Find where the given text appears and provide that cell's center as [x, y] coordinate. 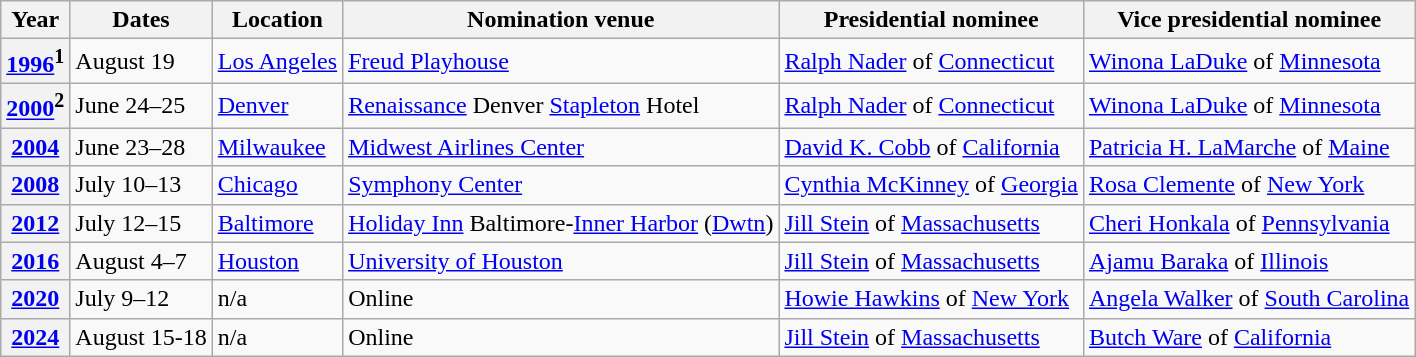
Ajamu Baraka of Illinois [1248, 261]
19961 [36, 62]
June 24–25 [141, 106]
Location [277, 20]
2016 [36, 261]
July 9–12 [141, 299]
Chicago [277, 185]
Renaissance Denver Stapleton Hotel [561, 106]
July 10–13 [141, 185]
University of Houston [561, 261]
Year [36, 20]
August 19 [141, 62]
David K. Cobb of California [932, 147]
Holiday Inn Baltimore-Inner Harbor (Dwtn) [561, 223]
Dates [141, 20]
Angela Walker of South Carolina [1248, 299]
Milwaukee [277, 147]
Cheri Honkala of Pennsylvania [1248, 223]
Denver [277, 106]
August 4–7 [141, 261]
2024 [36, 337]
Nomination venue [561, 20]
Presidential nominee [932, 20]
Cynthia McKinney of Georgia [932, 185]
2004 [36, 147]
2012 [36, 223]
Los Angeles [277, 62]
August 15-18 [141, 337]
Midwest Airlines Center [561, 147]
2008 [36, 185]
Rosa Clemente of New York [1248, 185]
July 12–15 [141, 223]
June 23–28 [141, 147]
Vice presidential nominee [1248, 20]
Freud Playhouse [561, 62]
Baltimore [277, 223]
Butch Ware of California [1248, 337]
Houston [277, 261]
Howie Hawkins of New York [932, 299]
Patricia H. LaMarche of Maine [1248, 147]
20002 [36, 106]
2020 [36, 299]
Symphony Center [561, 185]
